Pinpoint the cell where the given text exists, returning its [X, Y] midpoint coordinate. 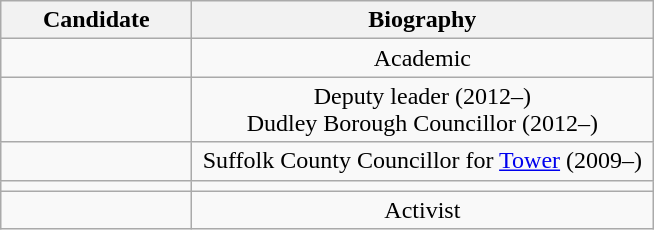
Deputy leader (2012–)Dudley Borough Councillor (2012–) [422, 110]
Activist [422, 210]
Biography [422, 20]
Academic [422, 58]
Suffolk County Councillor for Tower (2009–) [422, 161]
Candidate [96, 20]
